Extract the (X, Y) coordinate from the center of the cell holding the provided text.  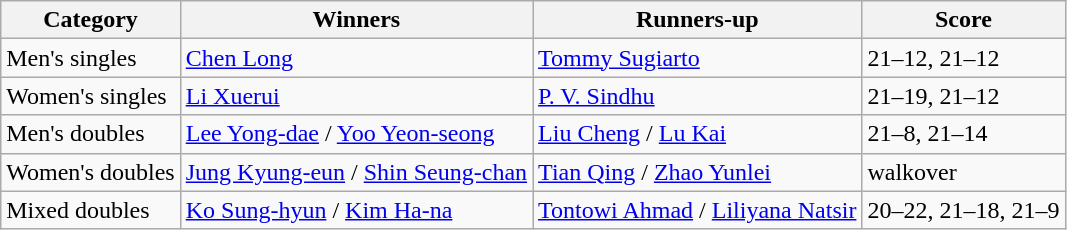
walkover (964, 172)
Tian Qing / Zhao Yunlei (698, 172)
Jung Kyung-eun / Shin Seung-chan (356, 172)
Li Xuerui (356, 96)
Men's doubles (90, 134)
Tontowi Ahmad / Liliyana Natsir (698, 210)
21–12, 21–12 (964, 58)
Ko Sung-hyun / Kim Ha-na (356, 210)
P. V. Sindhu (698, 96)
21–8, 21–14 (964, 134)
Chen Long (356, 58)
Runners-up (698, 20)
Winners (356, 20)
Tommy Sugiarto (698, 58)
Score (964, 20)
Women's doubles (90, 172)
Women's singles (90, 96)
21–19, 21–12 (964, 96)
Men's singles (90, 58)
Liu Cheng / Lu Kai (698, 134)
20–22, 21–18, 21–9 (964, 210)
Category (90, 20)
Mixed doubles (90, 210)
Lee Yong-dae / Yoo Yeon-seong (356, 134)
